Scan for the cell matching the given text and deliver its [x, y] coordinate at center. 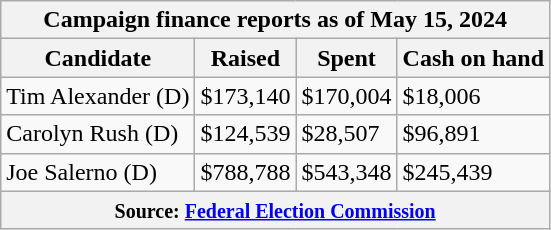
$124,539 [246, 134]
$173,140 [246, 96]
$788,788 [246, 172]
Candidate [98, 58]
Carolyn Rush (D) [98, 134]
$170,004 [346, 96]
Joe Salerno (D) [98, 172]
Raised [246, 58]
Cash on hand [473, 58]
Spent [346, 58]
$28,507 [346, 134]
$96,891 [473, 134]
$18,006 [473, 96]
Campaign finance reports as of May 15, 2024 [276, 20]
$245,439 [473, 172]
Source: Federal Election Commission [276, 210]
Tim Alexander (D) [98, 96]
$543,348 [346, 172]
